Output the (X, Y) coordinate of the center of the cell containing the given text.  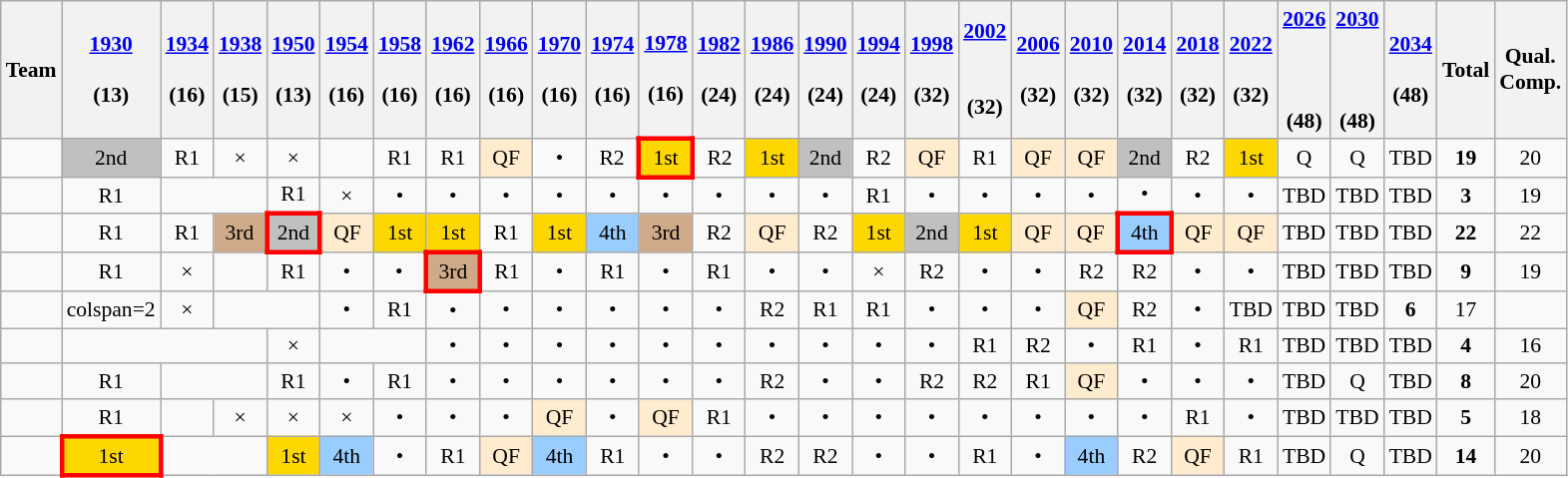
1998(32) (932, 70)
2002(32) (984, 70)
2030(48) (1357, 70)
Total (1465, 70)
Team (32, 70)
1938(15) (240, 70)
1990(24) (824, 70)
5 (1465, 417)
3 (1465, 196)
2026(48) (1304, 70)
6 (1411, 309)
1950(13) (293, 70)
1962(16) (453, 70)
1982(24) (719, 70)
4 (1465, 346)
1930(13) (112, 70)
16 (1530, 346)
17 (1465, 309)
1974(16) (613, 70)
colspan=2 (112, 309)
18 (1530, 417)
1954(16) (347, 70)
1966(16) (505, 70)
14 (1465, 455)
1978(16) (665, 70)
8 (1465, 382)
2034(48) (1411, 70)
2006(32) (1038, 70)
1986(24) (773, 70)
9 (1465, 271)
2018(32) (1198, 70)
1958(16) (399, 70)
1934(16) (188, 70)
2010(32) (1092, 70)
1994(24) (878, 70)
1970(16) (559, 70)
Qual.Comp. (1530, 70)
2014(32) (1144, 70)
2022(32) (1252, 70)
